From the cell containing the given text, extract its center point as [x, y] coordinate. 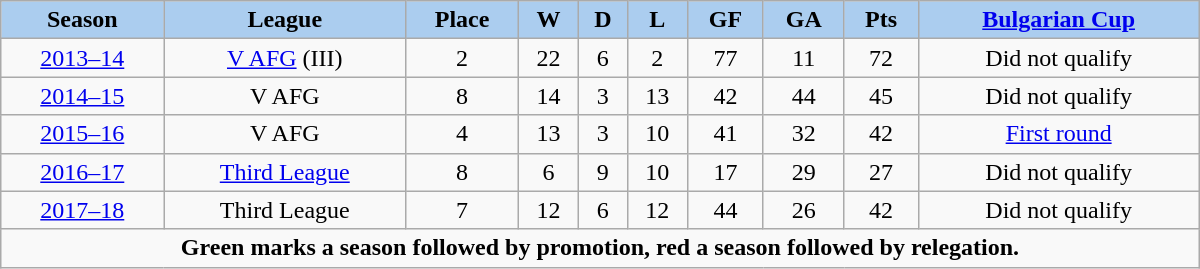
72 [881, 58]
2015–16 [82, 134]
D [604, 20]
Pts [881, 20]
Green marks a season followed by promotion, red a season followed by relegation. [600, 248]
V AFG (III) [285, 58]
29 [804, 172]
Place [462, 20]
27 [881, 172]
2016–17 [82, 172]
32 [804, 134]
W [548, 20]
17 [725, 172]
22 [548, 58]
41 [725, 134]
7 [462, 210]
League [285, 20]
L [657, 20]
2014–15 [82, 96]
2013–14 [82, 58]
11 [804, 58]
Bulgarian Cup [1058, 20]
First round [1058, 134]
9 [604, 172]
4 [462, 134]
2017–18 [82, 210]
77 [725, 58]
45 [881, 96]
14 [548, 96]
GA [804, 20]
Season [82, 20]
GF [725, 20]
26 [804, 210]
